Locate the cell with the specified text and output its (X, Y) center coordinate. 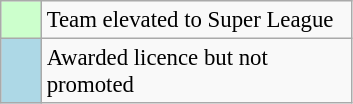
Awarded licence but not promoted (196, 72)
Team elevated to Super League (196, 20)
